Scan for the cell matching the given text and deliver its [x, y] coordinate at center. 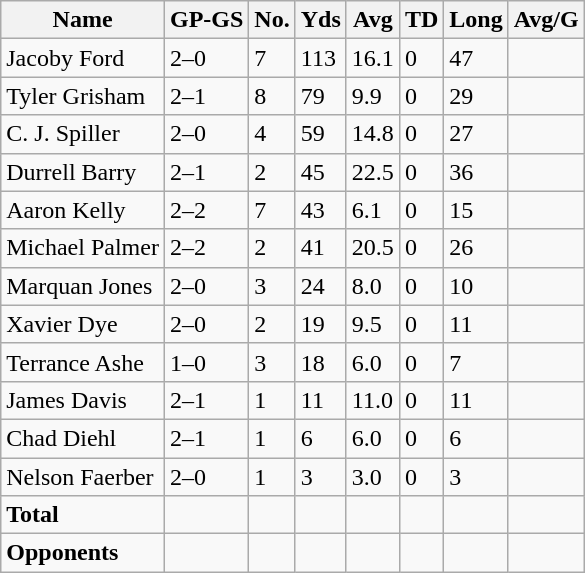
Marquan Jones [83, 286]
Opponents [83, 553]
22.5 [372, 172]
14.8 [372, 134]
Nelson Faerber [83, 477]
36 [476, 172]
43 [320, 210]
9.5 [372, 324]
15 [476, 210]
Xavier Dye [83, 324]
8.0 [372, 286]
Name [83, 20]
20.5 [372, 248]
James Davis [83, 400]
1–0 [206, 362]
4 [272, 134]
Terrance Ashe [83, 362]
24 [320, 286]
Chad Diehl [83, 438]
9.9 [372, 96]
3.0 [372, 477]
Jacoby Ford [83, 58]
10 [476, 286]
59 [320, 134]
8 [272, 96]
Long [476, 20]
No. [272, 20]
6.1 [372, 210]
C. J. Spiller [83, 134]
16.1 [372, 58]
Aaron Kelly [83, 210]
Michael Palmer [83, 248]
41 [320, 248]
26 [476, 248]
GP-GS [206, 20]
29 [476, 96]
Tyler Grisham [83, 96]
79 [320, 96]
18 [320, 362]
Yds [320, 20]
19 [320, 324]
Durrell Barry [83, 172]
Total [83, 515]
113 [320, 58]
11.0 [372, 400]
27 [476, 134]
45 [320, 172]
47 [476, 58]
Avg/G [546, 20]
TD [421, 20]
Avg [372, 20]
